Determine the (X, Y) coordinate at the center of the cell enclosing the given text.  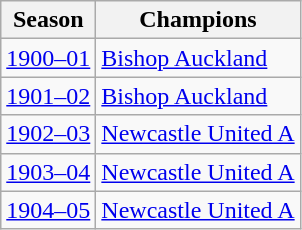
1901–02 (48, 96)
Champions (198, 20)
1900–01 (48, 58)
1903–04 (48, 172)
1904–05 (48, 210)
Season (48, 20)
1902–03 (48, 134)
